Find where the given text appears and provide that cell's center as (x, y) coordinate. 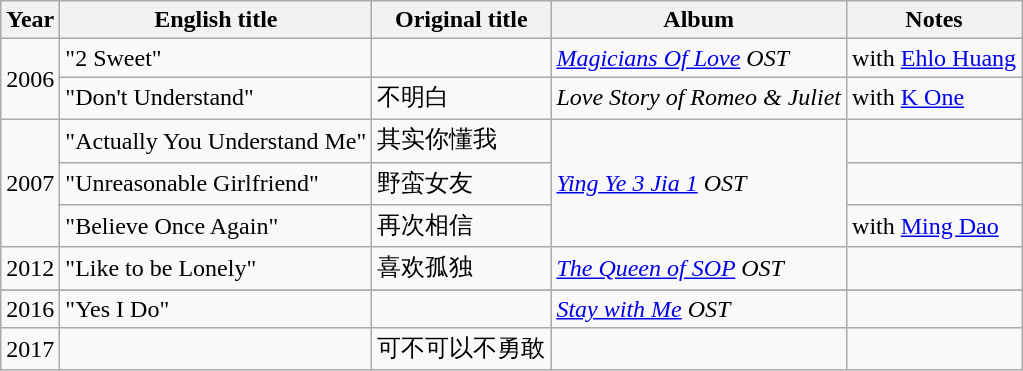
不明白 (462, 98)
with K One (934, 98)
Love Story of Romeo & Juliet (699, 98)
Album (699, 20)
English title (216, 20)
喜欢孤独 (462, 268)
with Ming Dao (934, 226)
"Yes I Do" (216, 309)
"Like to be Lonely" (216, 268)
野蛮女友 (462, 184)
2016 (30, 309)
Year (30, 20)
Magicians Of Love OST (699, 58)
其实你懂我 (462, 140)
"2 Sweet" (216, 58)
再次相信 (462, 226)
Ying Ye 3 Jia 1 OST (699, 183)
Stay with Me OST (699, 309)
"Don't Understand" (216, 98)
2007 (30, 183)
The Queen of SOP OST (699, 268)
Notes (934, 20)
2006 (30, 80)
Original title (462, 20)
2012 (30, 268)
"Actually You Understand Me" (216, 140)
"Unreasonable Girlfriend" (216, 184)
2017 (30, 350)
"Believe Once Again" (216, 226)
可不可以不勇敢 (462, 350)
with Ehlo Huang (934, 58)
